Extract the (X, Y) coordinate from the center of the cell holding the provided text.  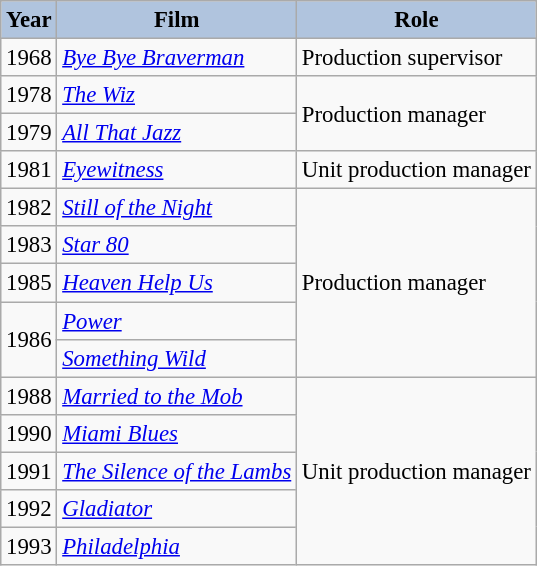
Heaven Help Us (177, 283)
Something Wild (177, 358)
The Silence of the Lambs (177, 471)
1986 (29, 340)
1991 (29, 471)
The Wiz (177, 95)
All That Jazz (177, 133)
Film (177, 20)
1993 (29, 546)
Miami Blues (177, 433)
1978 (29, 95)
Star 80 (177, 245)
Philadelphia (177, 546)
1968 (29, 58)
1985 (29, 283)
1992 (29, 509)
Eyewitness (177, 170)
1983 (29, 245)
Married to the Mob (177, 396)
1979 (29, 133)
1982 (29, 208)
1981 (29, 170)
Still of the Night (177, 208)
1988 (29, 396)
Gladiator (177, 509)
1990 (29, 433)
Bye Bye Braverman (177, 58)
Production supervisor (417, 58)
Power (177, 321)
Role (417, 20)
Year (29, 20)
